Detect which cell encompasses the target text, then output its (X, Y) center coordinate. 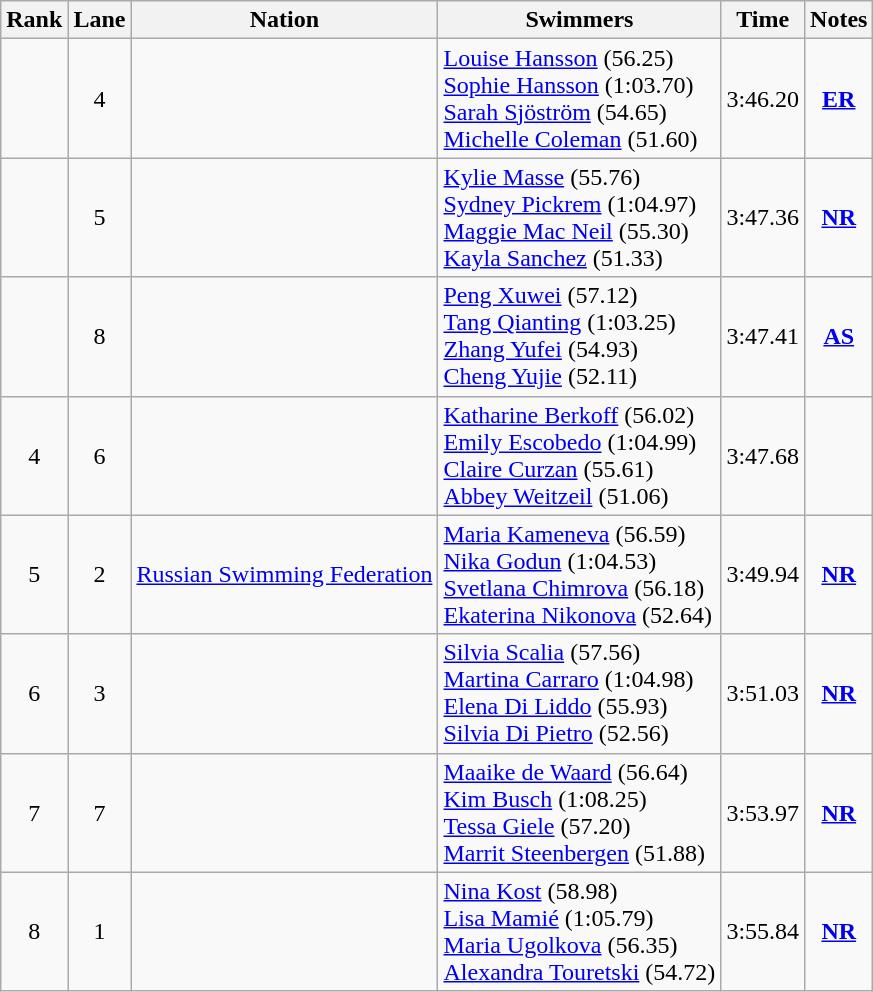
Maaike de Waard (56.64)Kim Busch (1:08.25)Tessa Giele (57.20)Marrit Steenbergen (51.88) (580, 812)
Notes (839, 20)
Louise Hansson (56.25)Sophie Hansson (1:03.70)Sarah Sjöström (54.65)Michelle Coleman (51.60) (580, 98)
Maria Kameneva (56.59)Nika Godun (1:04.53)Svetlana Chimrova (56.18)Ekaterina Nikonova (52.64) (580, 574)
Lane (100, 20)
3 (100, 694)
3:49.94 (763, 574)
Nina Kost (58.98)Lisa Mamié (1:05.79)Maria Ugolkova (56.35)Alexandra Touretski (54.72) (580, 932)
Peng Xuwei (57.12)Tang Qianting (1:03.25)Zhang Yufei (54.93)Cheng Yujie (52.11) (580, 336)
ER (839, 98)
Rank (34, 20)
Kylie Masse (55.76)Sydney Pickrem (1:04.97)Maggie Mac Neil (55.30)Kayla Sanchez (51.33) (580, 218)
Time (763, 20)
Katharine Berkoff (56.02)Emily Escobedo (1:04.99)Claire Curzan (55.61)Abbey Weitzeil (51.06) (580, 456)
3:47.41 (763, 336)
Russian Swimming Federation (284, 574)
3:55.84 (763, 932)
Silvia Scalia (57.56)Martina Carraro (1:04.98)Elena Di Liddo (55.93)Silvia Di Pietro (52.56) (580, 694)
3:53.97 (763, 812)
3:47.68 (763, 456)
3:51.03 (763, 694)
1 (100, 932)
2 (100, 574)
3:46.20 (763, 98)
AS (839, 336)
Swimmers (580, 20)
Nation (284, 20)
3:47.36 (763, 218)
